For the text-containing cell, return its midpoint in (x, y) coordinate format. 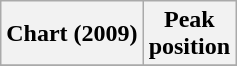
Peakposition (189, 34)
Chart (2009) (72, 34)
